Determine the [X, Y] coordinate at the center of the cell enclosing the given text.  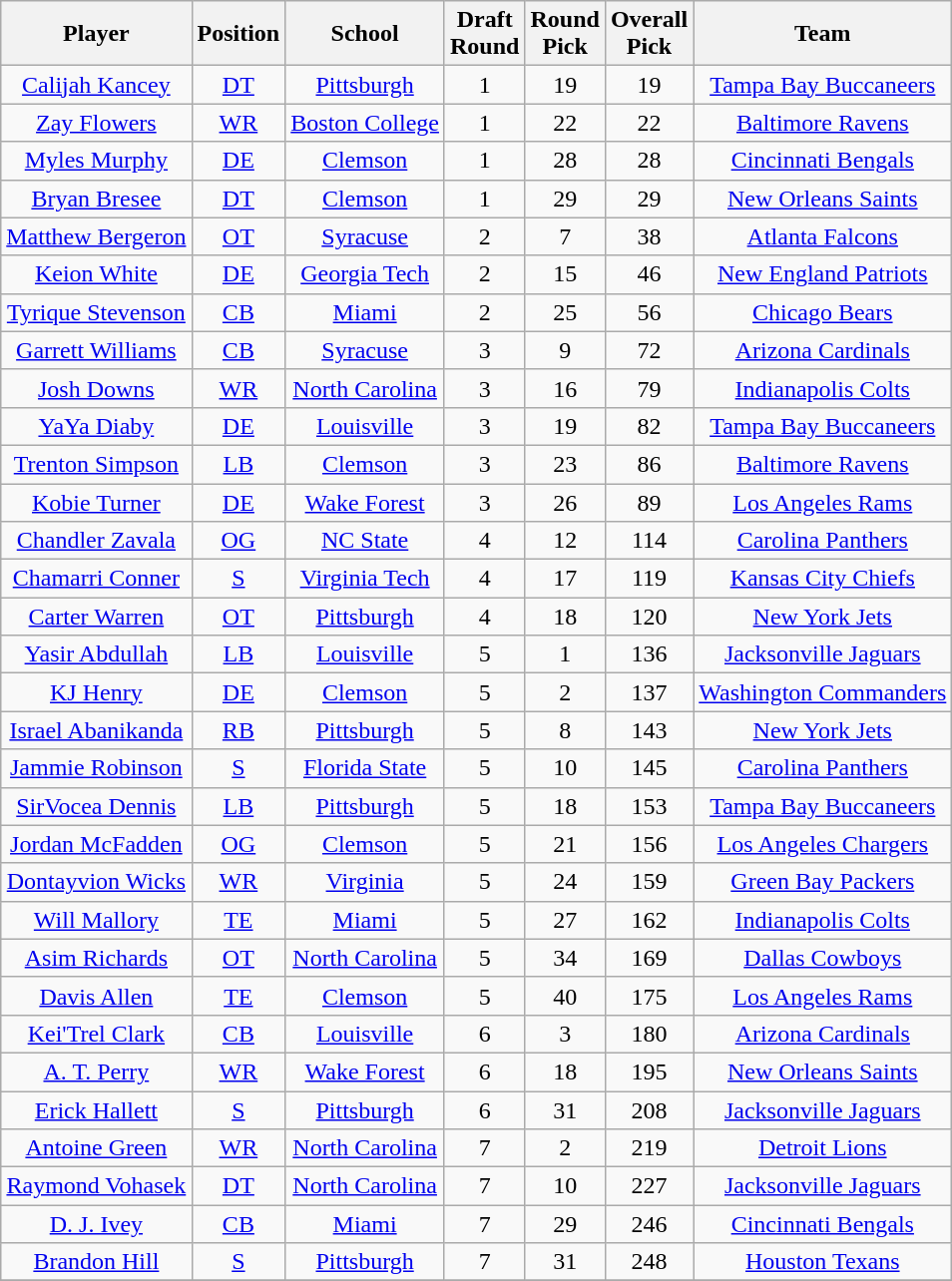
Brandon Hill [96, 1262]
56 [649, 312]
Chicago Bears [822, 312]
Kansas City Chiefs [822, 579]
Jordan McFadden [96, 844]
Matthew Bergeron [96, 236]
114 [649, 541]
180 [649, 1034]
9 [565, 350]
Raymond Vohasek [96, 1186]
RB [238, 730]
12 [565, 541]
SirVocea Dennis [96, 806]
Josh Downs [96, 388]
Carter Warren [96, 617]
Jammie Robinson [96, 768]
21 [565, 844]
RoundPick [565, 34]
Yasir Abdullah [96, 654]
120 [649, 617]
26 [565, 502]
Antoine Green [96, 1148]
Davis Allen [96, 996]
219 [649, 1148]
DraftRound [484, 34]
72 [649, 350]
Asim Richards [96, 958]
Bryan Bresee [96, 199]
24 [565, 882]
89 [649, 502]
143 [649, 730]
Israel Abanikanda [96, 730]
Kobie Turner [96, 502]
82 [649, 426]
A. T. Perry [96, 1071]
119 [649, 579]
27 [565, 920]
153 [649, 806]
145 [649, 768]
86 [649, 464]
8 [565, 730]
Washington Commanders [822, 692]
Garrett Williams [96, 350]
23 [565, 464]
KJ Henry [96, 692]
15 [565, 274]
Chandler Zavala [96, 541]
Myles Murphy [96, 161]
136 [649, 654]
175 [649, 996]
Position [238, 34]
34 [565, 958]
Florida State [365, 768]
Boston College [365, 123]
195 [649, 1071]
Houston Texans [822, 1262]
162 [649, 920]
25 [565, 312]
Dallas Cowboys [822, 958]
248 [649, 1262]
159 [649, 882]
Calijah Kancey [96, 85]
208 [649, 1110]
38 [649, 236]
46 [649, 274]
137 [649, 692]
D. J. Ivey [96, 1224]
Will Mallory [96, 920]
Detroit Lions [822, 1148]
Dontayvion Wicks [96, 882]
Atlanta Falcons [822, 236]
246 [649, 1224]
Kei'Trel Clark [96, 1034]
Tyrique Stevenson [96, 312]
Georgia Tech [365, 274]
Player [96, 34]
Trenton Simpson [96, 464]
New England Patriots [822, 274]
Virginia [365, 882]
17 [565, 579]
Virginia Tech [365, 579]
Zay Flowers [96, 123]
Los Angeles Chargers [822, 844]
Team [822, 34]
227 [649, 1186]
Chamarri Conner [96, 579]
School [365, 34]
OverallPick [649, 34]
YaYa Diaby [96, 426]
NC State [365, 541]
79 [649, 388]
Green Bay Packers [822, 882]
Erick Hallett [96, 1110]
169 [649, 958]
16 [565, 388]
Keion White [96, 274]
156 [649, 844]
40 [565, 996]
